Return the [X, Y] coordinate for the center point of the cell that contains the specified text.  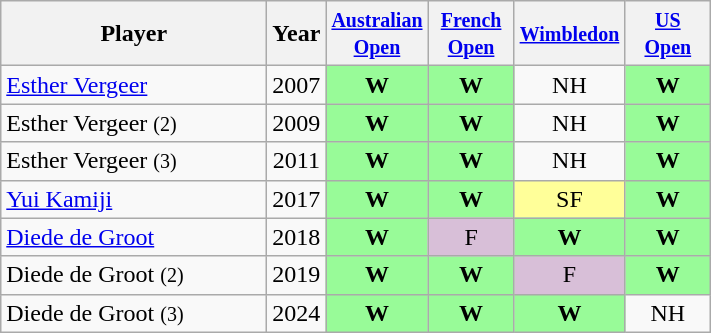
2009 [296, 123]
Diede de Groot (3) [134, 313]
Australian Open [377, 34]
Diede de Groot [134, 237]
2018 [296, 237]
2017 [296, 199]
2019 [296, 275]
2011 [296, 161]
Diede de Groot (2) [134, 275]
US Open [668, 34]
Player [134, 34]
Year [296, 34]
2007 [296, 85]
Esther Vergeer (3) [134, 161]
Wimbledon [570, 34]
Yui Kamiji [134, 199]
Esther Vergeer [134, 85]
French Open [471, 34]
SF [570, 199]
2024 [296, 313]
Esther Vergeer (2) [134, 123]
